Extract the (x, y) coordinate from the center of the cell holding the provided text.  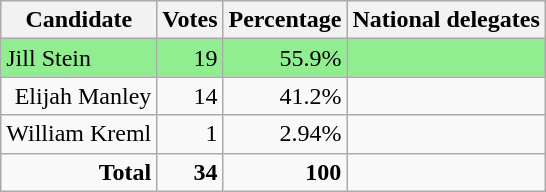
National delegates (446, 20)
19 (190, 58)
1 (190, 134)
14 (190, 96)
41.2% (285, 96)
Jill Stein (79, 58)
100 (285, 172)
Total (79, 172)
Votes (190, 20)
34 (190, 172)
Candidate (79, 20)
Percentage (285, 20)
2.94% (285, 134)
William Kreml (79, 134)
55.9% (285, 58)
Elijah Manley (79, 96)
